Capture the cell that displays the provided text and extract its [x, y] central coordinate. 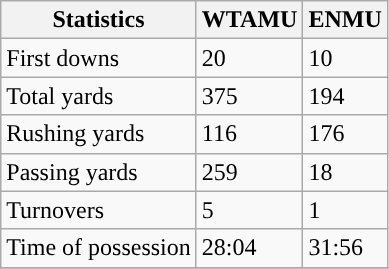
Statistics [99, 20]
Turnovers [99, 210]
18 [345, 172]
259 [250, 172]
116 [250, 134]
Total yards [99, 96]
28:04 [250, 248]
Passing yards [99, 172]
ENMU [345, 20]
First downs [99, 58]
1 [345, 210]
194 [345, 96]
WTAMU [250, 20]
375 [250, 96]
31:56 [345, 248]
10 [345, 58]
20 [250, 58]
176 [345, 134]
5 [250, 210]
Rushing yards [99, 134]
Time of possession [99, 248]
